Capture the cell that displays the provided text and extract its [X, Y] central coordinate. 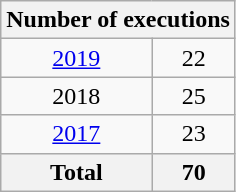
2018 [76, 96]
23 [194, 134]
Total [76, 172]
25 [194, 96]
22 [194, 58]
70 [194, 172]
2017 [76, 134]
Number of executions [118, 20]
2019 [76, 58]
